Search for the cell housing the specified text and yield its [X, Y] center coordinate. 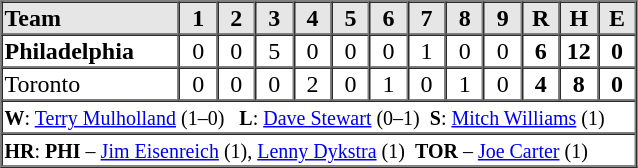
HR: PHI – Jim Eisenreich (1), Lenny Dykstra (1) TOR – Joe Carter (1) [319, 150]
Team [91, 18]
3 [274, 18]
12 [579, 50]
9 [503, 18]
H [579, 18]
R [541, 18]
Philadelphia [91, 50]
7 [427, 18]
Toronto [91, 84]
E [617, 18]
W: Terry Mulholland (1–0) L: Dave Stewart (0–1) S: Mitch Williams (1) [319, 116]
